Search for the cell housing the specified text and yield its [X, Y] center coordinate. 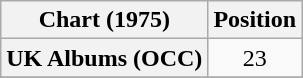
23 [255, 58]
Position [255, 20]
Chart (1975) [104, 20]
UK Albums (OCC) [104, 58]
